Determine the [X, Y] coordinate at the center of the cell enclosing the given text.  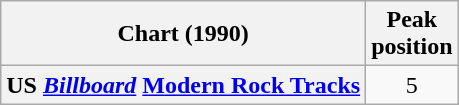
Chart (1990) [184, 34]
US Billboard Modern Rock Tracks [184, 85]
5 [412, 85]
Peakposition [412, 34]
